Identify which cell holds the provided text, then report its (X, Y) central coordinate. 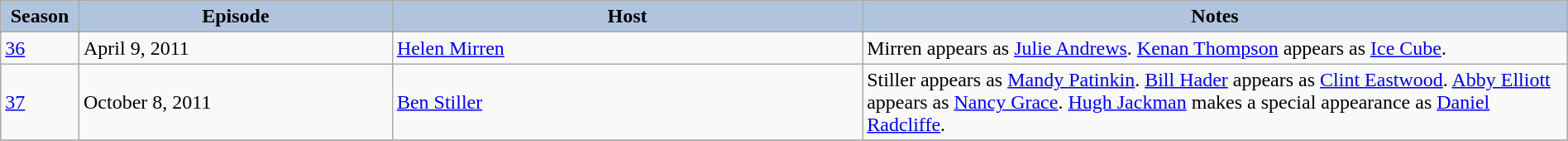
Season (40, 17)
36 (40, 48)
Episode (235, 17)
Notes (1216, 17)
October 8, 2011 (235, 102)
Mirren appears as Julie Andrews. Kenan Thompson appears as Ice Cube. (1216, 48)
Ben Stiller (627, 102)
Helen Mirren (627, 48)
Host (627, 17)
April 9, 2011 (235, 48)
37 (40, 102)
